Find where the given text appears and provide that cell's center as [X, Y] coordinate. 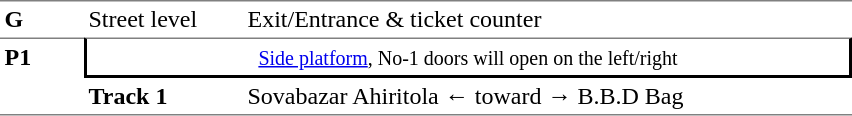
Exit/Entrance & ticket counter [548, 19]
Side platform, No-1 doors will open on the left/right [468, 58]
G [42, 19]
Sovabazar Ahiritola ← toward → B.B.D Bag [548, 97]
P1 [42, 77]
Street level [164, 19]
Track 1 [164, 97]
